Search for the cell housing the specified text and yield its [X, Y] center coordinate. 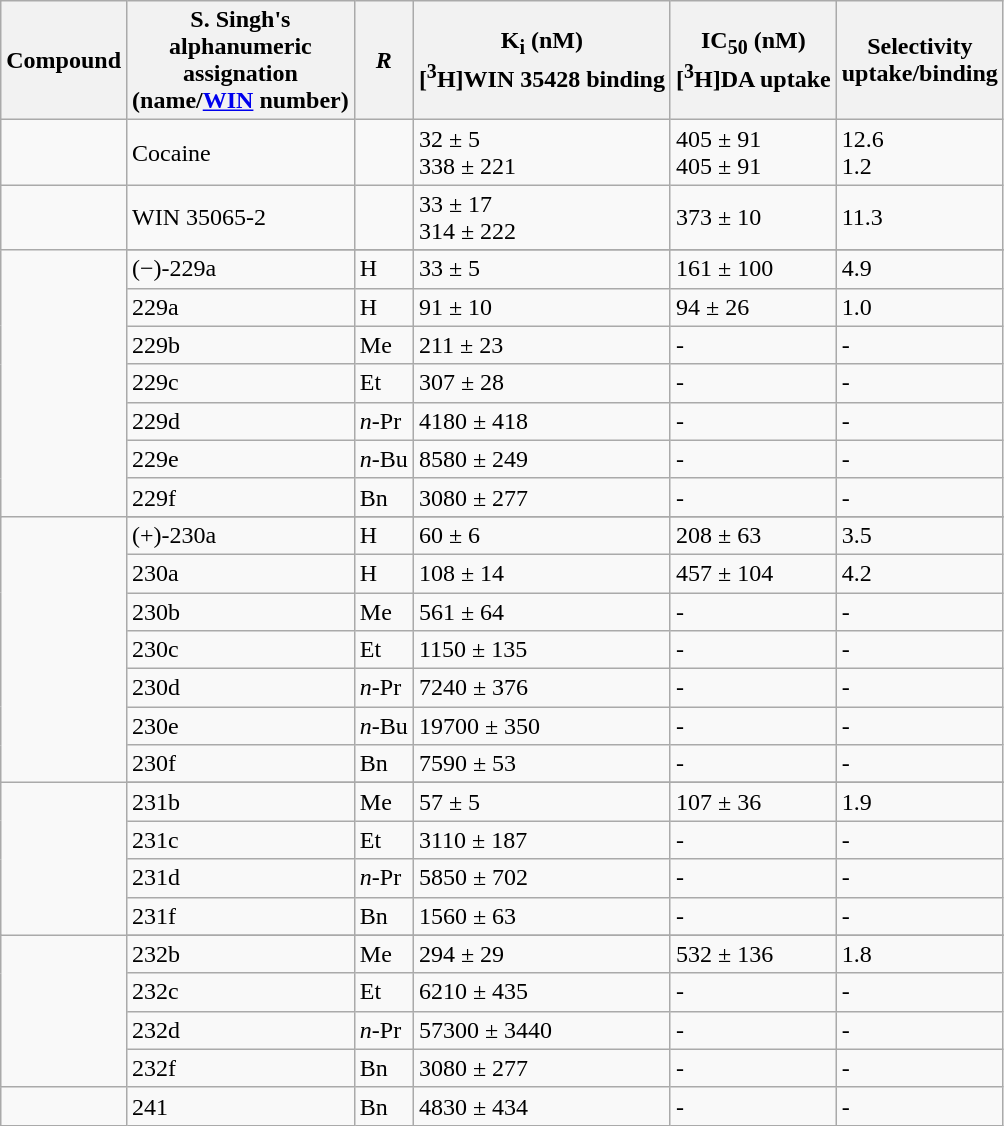
19700 ± 350 [542, 726]
231c [241, 840]
IC50 (nM)[3H]DA uptake [753, 60]
94 ± 26 [753, 307]
7240 ± 376 [542, 688]
232d [241, 1030]
229e [241, 459]
405 ± 91405 ± 91 [753, 152]
229d [241, 421]
108 ± 14 [542, 573]
1.9 [920, 802]
241 [241, 1106]
6210 ± 435 [542, 992]
229c [241, 383]
1.8 [920, 954]
232f [241, 1068]
208 ± 63 [753, 535]
229a [241, 307]
32 ± 5338 ± 221 [542, 152]
4.9 [920, 269]
229b [241, 345]
11.3 [920, 218]
3.5 [920, 535]
60 ± 6 [542, 535]
(+)-230a [241, 535]
230c [241, 650]
(−)-229a [241, 269]
532 ± 136 [753, 954]
1.0 [920, 307]
S. Singh'salphanumericassignation(name/WIN number) [241, 60]
561 ± 64 [542, 611]
57300 ± 3440 [542, 1030]
WIN 35065-2 [241, 218]
4830 ± 434 [542, 1106]
91 ± 10 [542, 307]
Compound [64, 60]
3110 ± 187 [542, 840]
8580 ± 249 [542, 459]
294 ± 29 [542, 954]
33 ± 5 [542, 269]
307 ± 28 [542, 383]
5850 ± 702 [542, 878]
457 ± 104 [753, 573]
230b [241, 611]
33 ± 17314 ± 222 [542, 218]
12.61.2 [920, 152]
4.2 [920, 573]
231f [241, 916]
373 ± 10 [753, 218]
161 ± 100 [753, 269]
1560 ± 63 [542, 916]
57 ± 5 [542, 802]
1150 ± 135 [542, 650]
4180 ± 418 [542, 421]
211 ± 23 [542, 345]
229f [241, 497]
R [384, 60]
107 ± 36 [753, 802]
232b [241, 954]
231b [241, 802]
231d [241, 878]
230e [241, 726]
Ki (nM)[3H]WIN 35428 binding [542, 60]
232c [241, 992]
230d [241, 688]
230a [241, 573]
230f [241, 764]
Selectivityuptake/binding [920, 60]
Cocaine [241, 152]
7590 ± 53 [542, 764]
